Determine the [x, y] coordinate at the center of the cell enclosing the given text.  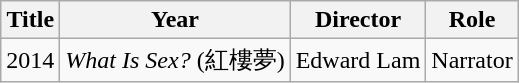
Narrator [472, 60]
2014 [30, 60]
Year [175, 20]
Edward Lam [358, 60]
Director [358, 20]
What Is Sex? (紅樓夢) [175, 60]
Title [30, 20]
Role [472, 20]
